Provide the [x, y] coordinate of the cell's center where the given text is located.  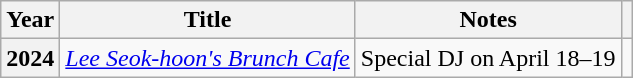
Special DJ on April 18–19 [488, 58]
Notes [488, 20]
Title [208, 20]
2024 [30, 58]
Lee Seok-hoon's Brunch Cafe [208, 58]
Year [30, 20]
